Search for the cell housing the specified text and yield its (X, Y) center coordinate. 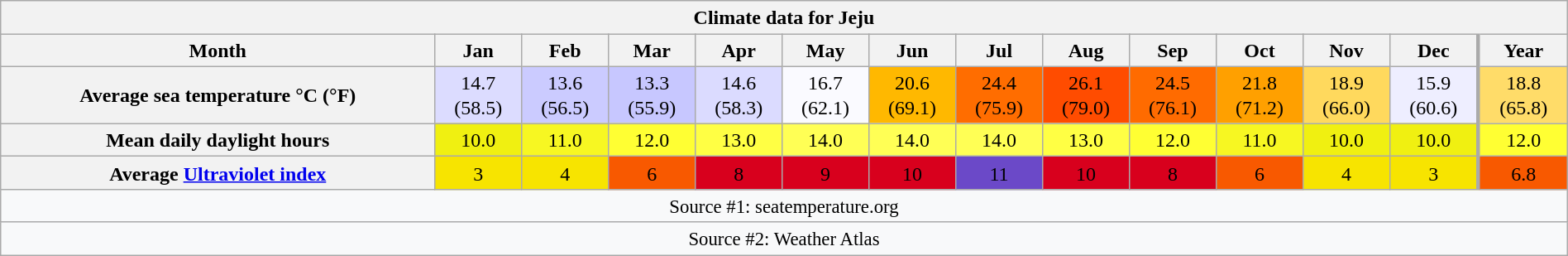
24.5(76.1) (1173, 94)
24.4(75.9) (999, 94)
Oct (1260, 51)
Month (218, 51)
Jun (913, 51)
Climate data for Jeju (784, 17)
20.6(69.1) (913, 94)
18.9(66.0) (1346, 94)
6.8 (1523, 173)
21.8(71.2) (1260, 94)
May (825, 51)
Sep (1173, 51)
14.6(58.3) (739, 94)
Average Ultraviolet index (218, 173)
16.7(62.1) (825, 94)
Jul (999, 51)
Mar (652, 51)
Nov (1346, 51)
Source #2: Weather Atlas (784, 239)
Dec (1434, 51)
13.3(55.9) (652, 94)
9 (825, 173)
Apr (739, 51)
18.8(65.8) (1523, 94)
14.7(58.5) (478, 94)
Feb (566, 51)
Year (1523, 51)
Jan (478, 51)
11 (999, 173)
15.9(60.6) (1434, 94)
Average sea temperature °C (°F) (218, 94)
13.6(56.5) (566, 94)
Source #1: seatemperature.org (784, 205)
26.1(79.0) (1087, 94)
Aug (1087, 51)
Mean daily daylight hours (218, 140)
